Pinpoint the cell where the given text exists, returning its (x, y) midpoint coordinate. 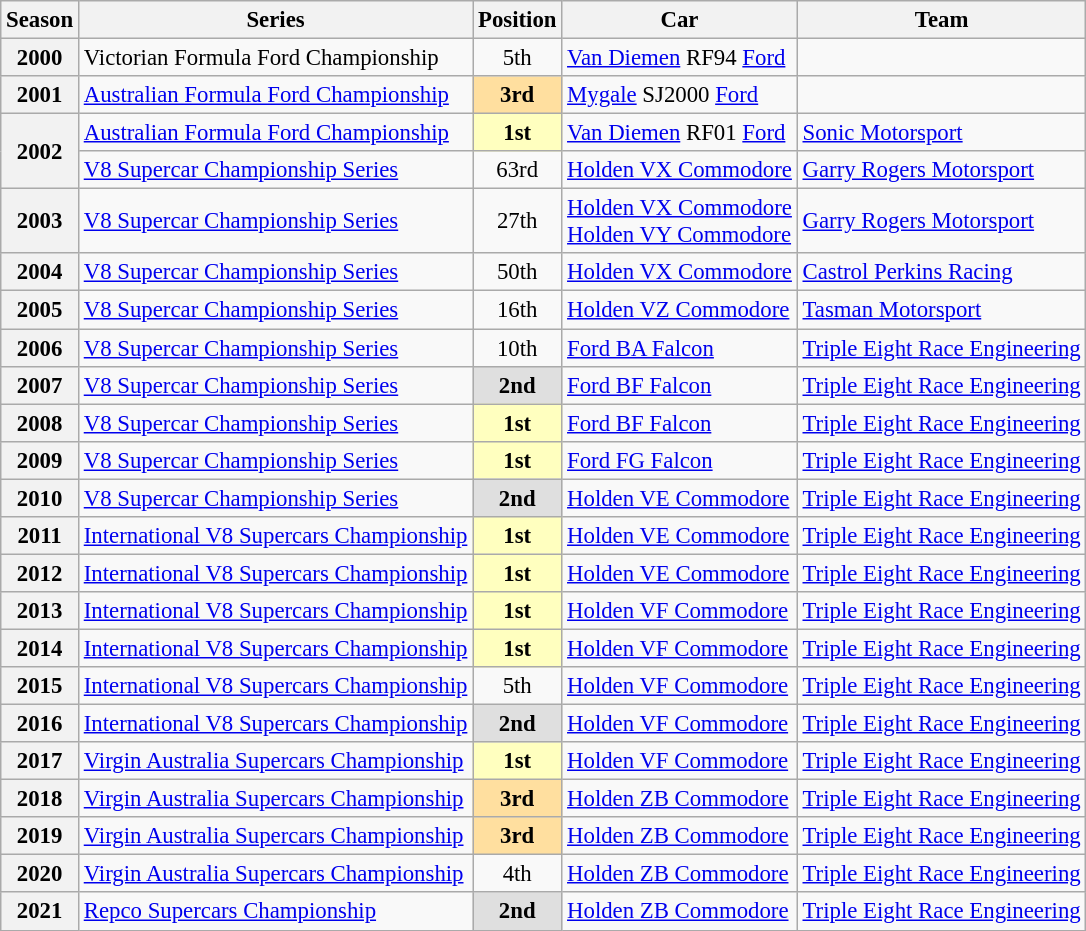
2012 (40, 573)
2019 (40, 836)
Ford BA Falcon (680, 348)
2000 (40, 58)
63rd (518, 170)
2016 (40, 724)
Series (275, 20)
Van Diemen RF94 Ford (680, 58)
Van Diemen RF01 Ford (680, 133)
2013 (40, 611)
2005 (40, 310)
2002 (40, 152)
2014 (40, 648)
Castrol Perkins Racing (942, 273)
2017 (40, 761)
27th (518, 222)
2003 (40, 222)
2008 (40, 423)
2007 (40, 385)
Sonic Motorsport (942, 133)
Ford FG Falcon (680, 460)
2009 (40, 460)
2021 (40, 912)
Holden VZ Commodore (680, 310)
2018 (40, 799)
Holden VX CommodoreHolden VY Commodore (680, 222)
50th (518, 273)
Victorian Formula Ford Championship (275, 58)
2010 (40, 498)
Tasman Motorsport (942, 310)
4th (518, 874)
2006 (40, 348)
2001 (40, 95)
2004 (40, 273)
2020 (40, 874)
Season (40, 20)
Position (518, 20)
2011 (40, 536)
10th (518, 348)
Team (942, 20)
2015 (40, 686)
Car (680, 20)
Mygale SJ2000 Ford (680, 95)
Repco Supercars Championship (275, 912)
16th (518, 310)
